From the cell containing the given text, extract its center point as [x, y] coordinate. 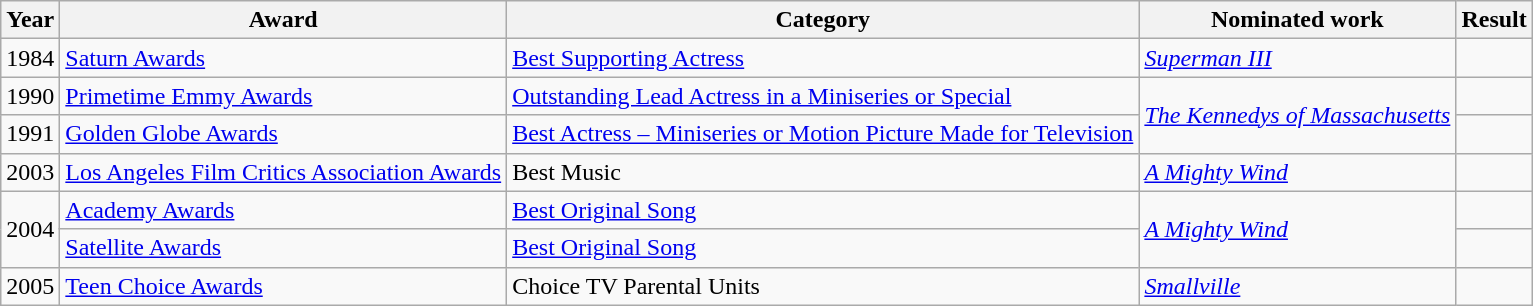
The Kennedys of Massachusetts [1298, 115]
1990 [30, 96]
Best Supporting Actress [823, 58]
1991 [30, 134]
Award [284, 20]
2003 [30, 172]
Nominated work [1298, 20]
Academy Awards [284, 210]
Superman III [1298, 58]
Best Actress – Miniseries or Motion Picture Made for Television [823, 134]
Golden Globe Awards [284, 134]
Best Music [823, 172]
2004 [30, 229]
1984 [30, 58]
Outstanding Lead Actress in a Miniseries or Special [823, 96]
2005 [30, 286]
Smallville [1298, 286]
Choice TV Parental Units [823, 286]
Teen Choice Awards [284, 286]
Saturn Awards [284, 58]
Los Angeles Film Critics Association Awards [284, 172]
Primetime Emmy Awards [284, 96]
Result [1494, 20]
Year [30, 20]
Category [823, 20]
Satellite Awards [284, 248]
